Output the [x, y] coordinate of the center of the cell containing the given text.  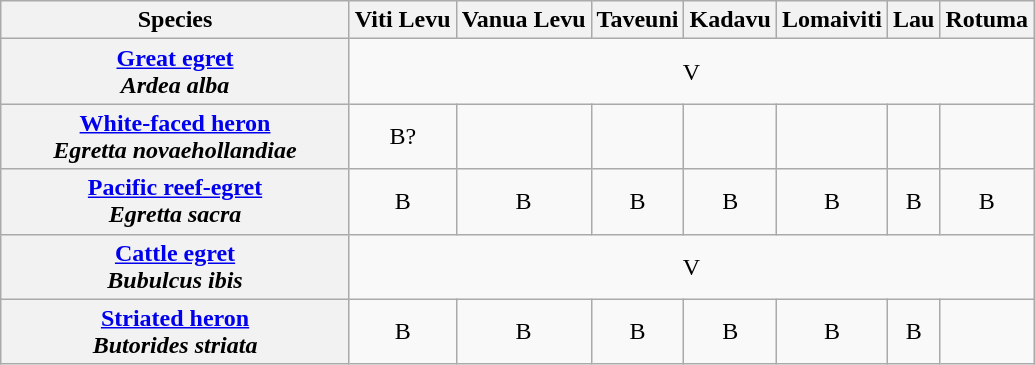
Lau [913, 20]
Viti Levu [402, 20]
Cattle egretBubulcus ibis [176, 266]
Pacific reef-egretEgretta sacra [176, 202]
Vanua Levu [524, 20]
Kadavu [730, 20]
Striated heronButorides striata [176, 332]
Species [176, 20]
Taveuni [638, 20]
Lomaiviti [832, 20]
Rotuma [987, 20]
B? [402, 136]
White-faced heronEgretta novaehollandiae [176, 136]
Great egretArdea alba [176, 72]
